Capture the cell that displays the provided text and extract its [x, y] central coordinate. 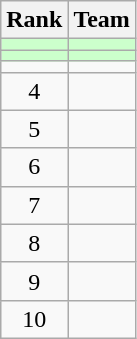
10 [34, 319]
6 [34, 167]
5 [34, 129]
9 [34, 281]
7 [34, 205]
4 [34, 91]
8 [34, 243]
Team [102, 20]
Rank [34, 20]
